Extract the [x, y] coordinate from the center of the cell holding the provided text.  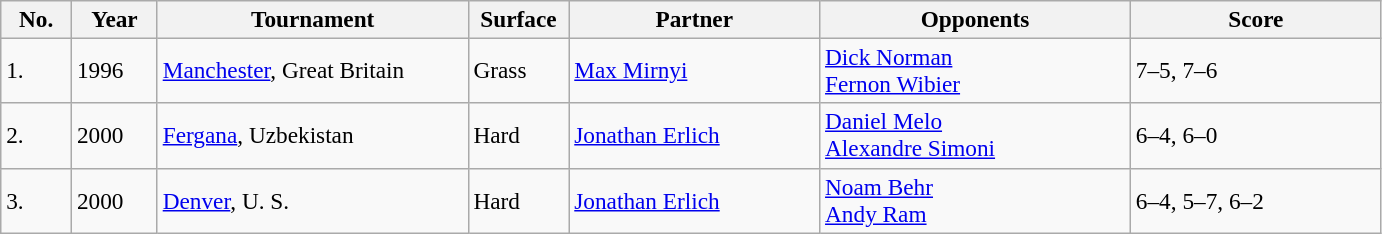
6–4, 5–7, 6–2 [1256, 200]
Denver, U. S. [312, 200]
Score [1256, 19]
Daniel Melo Alexandre Simoni [976, 136]
Grass [518, 70]
2. [36, 136]
7–5, 7–6 [1256, 70]
Manchester, Great Britain [312, 70]
Year [115, 19]
No. [36, 19]
Surface [518, 19]
1. [36, 70]
Tournament [312, 19]
3. [36, 200]
Partner [694, 19]
1996 [115, 70]
Dick Norman Fernon Wibier [976, 70]
6–4, 6–0 [1256, 136]
Opponents [976, 19]
Noam Behr Andy Ram [976, 200]
Max Mirnyi [694, 70]
Fergana, Uzbekistan [312, 136]
